Scan for the cell matching the given text and deliver its [X, Y] coordinate at center. 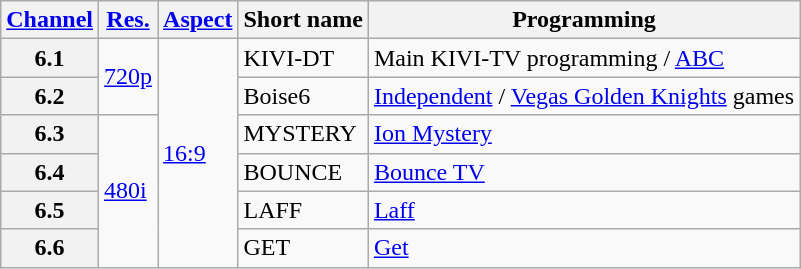
Independent / Vegas Golden Knights games [584, 96]
6.6 [50, 248]
Channel [50, 20]
Res. [128, 20]
480i [128, 191]
Get [584, 248]
Laff [584, 210]
6.1 [50, 58]
BOUNCE [303, 172]
6.5 [50, 210]
6.3 [50, 134]
KIVI-DT [303, 58]
Boise6 [303, 96]
720p [128, 77]
Short name [303, 20]
Bounce TV [584, 172]
LAFF [303, 210]
Main KIVI-TV programming / ABC [584, 58]
GET [303, 248]
Aspect [198, 20]
Ion Mystery [584, 134]
16:9 [198, 153]
MYSTERY [303, 134]
Programming [584, 20]
6.4 [50, 172]
6.2 [50, 96]
